Return the [x, y] coordinate for the center point of the cell that contains the specified text.  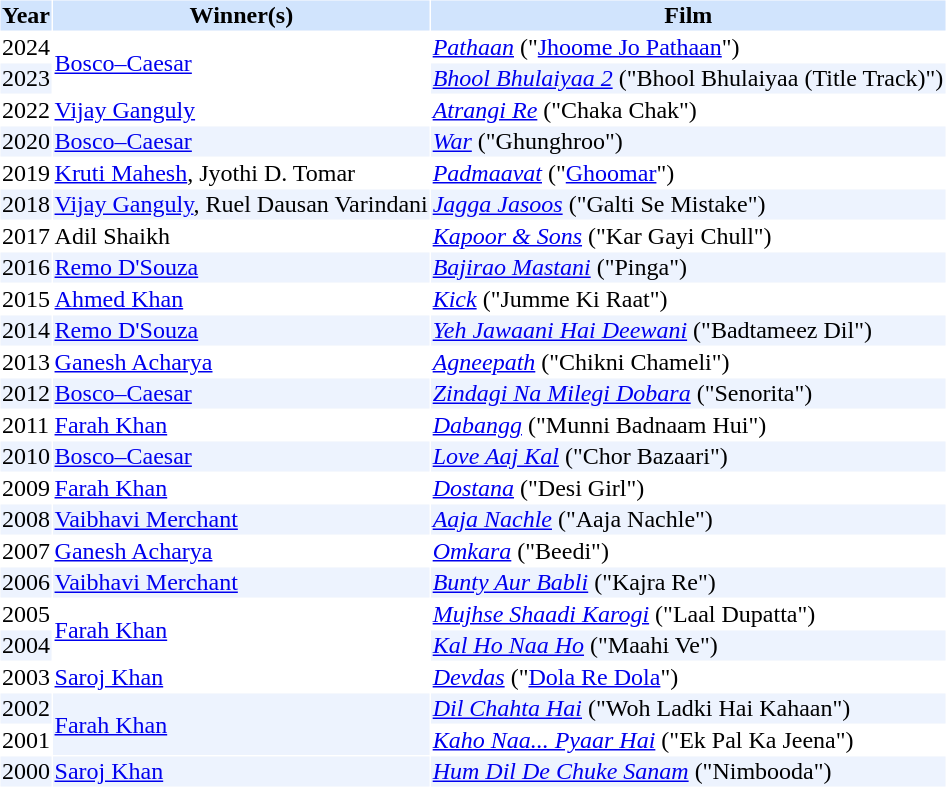
Bhool Bhulaiyaa 2 ("Bhool Bhulaiyaa (Title Track)") [688, 79]
Zindagi Na Milegi Dobara ("Senorita") [688, 393]
2004 [26, 645]
Vijay Ganguly [242, 110]
Love Aaj Kal ("Chor Bazaari") [688, 457]
Devdas ("Dola Re Dola") [688, 677]
Yeh Jawaani Hai Deewani ("Badtameez Dil") [688, 331]
2002 [26, 709]
2015 [26, 299]
Padmaavat ("Ghoomar") [688, 173]
Bajirao Mastani ("Pinga") [688, 267]
2003 [26, 677]
Kruti Mahesh, Jyothi D. Tomar [242, 173]
Dostana ("Desi Girl") [688, 488]
Film [688, 15]
2019 [26, 173]
Winner(s) [242, 15]
2023 [26, 79]
War ("Ghunghroo") [688, 141]
Omkara ("Beedi") [688, 551]
2016 [26, 267]
Vijay Ganguly, Ruel Dausan Varindani [242, 205]
Bunty Aur Babli ("Kajra Re") [688, 583]
Hum Dil De Chuke Sanam ("Nimbooda") [688, 771]
Dil Chahta Hai ("Woh Ladki Hai Kahaan") [688, 709]
2017 [26, 236]
Dabangg ("Munni Badnaam Hui") [688, 425]
2006 [26, 583]
Aaja Nachle ("Aaja Nachle") [688, 519]
2001 [26, 740]
Kaho Naa... Pyaar Hai ("Ek Pal Ka Jeena") [688, 740]
Ahmed Khan [242, 299]
Year [26, 15]
Agneepath ("Chikni Chameli") [688, 362]
2020 [26, 141]
2010 [26, 457]
2011 [26, 425]
2009 [26, 488]
Jagga Jasoos ("Galti Se Mistake") [688, 205]
2014 [26, 331]
Atrangi Re ("Chaka Chak") [688, 110]
Mujhse Shaadi Karogi ("Laal Dupatta") [688, 614]
2008 [26, 519]
2012 [26, 393]
2000 [26, 771]
2005 [26, 614]
2018 [26, 205]
Kick ("Jumme Ki Raat") [688, 299]
Pathaan ("Jhoome Jo Pathaan") [688, 47]
2024 [26, 47]
2007 [26, 551]
Kapoor & Sons ("Kar Gayi Chull") [688, 236]
Adil Shaikh [242, 236]
2013 [26, 362]
Kal Ho Naa Ho ("Maahi Ve") [688, 645]
2022 [26, 110]
